Capture the cell that displays the provided text and extract its [x, y] central coordinate. 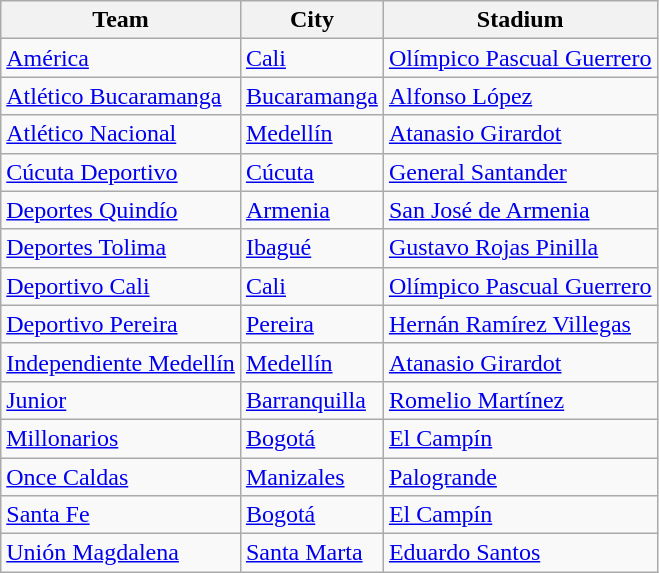
Alfonso López [520, 96]
Cúcuta [312, 172]
Cúcuta Deportivo [121, 172]
San José de Armenia [520, 210]
Deportivo Cali [121, 286]
Once Caldas [121, 477]
Manizales [312, 477]
Deportes Quindío [121, 210]
Unión Magdalena [121, 553]
Junior [121, 400]
City [312, 20]
Deportivo Pereira [121, 324]
Ibagué [312, 248]
Armenia [312, 210]
Santa Fe [121, 515]
Palogrande [520, 477]
Hernán Ramírez Villegas [520, 324]
Romelio Martínez [520, 400]
General Santander [520, 172]
Atlético Bucaramanga [121, 96]
Millonarios [121, 438]
Gustavo Rojas Pinilla [520, 248]
Santa Marta [312, 553]
Bucaramanga [312, 96]
Deportes Tolima [121, 248]
Barranquilla [312, 400]
Atlético Nacional [121, 134]
Stadium [520, 20]
Team [121, 20]
América [121, 58]
Eduardo Santos [520, 553]
Independiente Medellín [121, 362]
Pereira [312, 324]
